Pinpoint the cell where the given text exists, returning its (X, Y) midpoint coordinate. 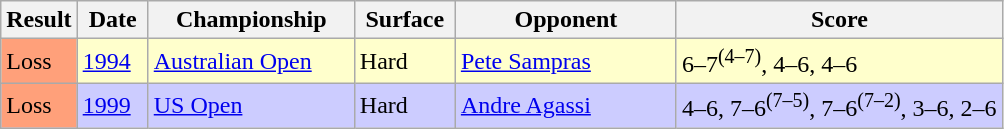
6–7(4–7), 4–6, 4–6 (839, 62)
1999 (112, 106)
Date (112, 20)
Andre Agassi (566, 106)
Pete Sampras (566, 62)
Australian Open (251, 62)
US Open (251, 106)
Championship (251, 20)
Opponent (566, 20)
Score (839, 20)
4–6, 7–6(7–5), 7–6(7–2), 3–6, 2–6 (839, 106)
Result (39, 20)
Surface (404, 20)
1994 (112, 62)
